Capture the cell that displays the provided text and extract its [x, y] central coordinate. 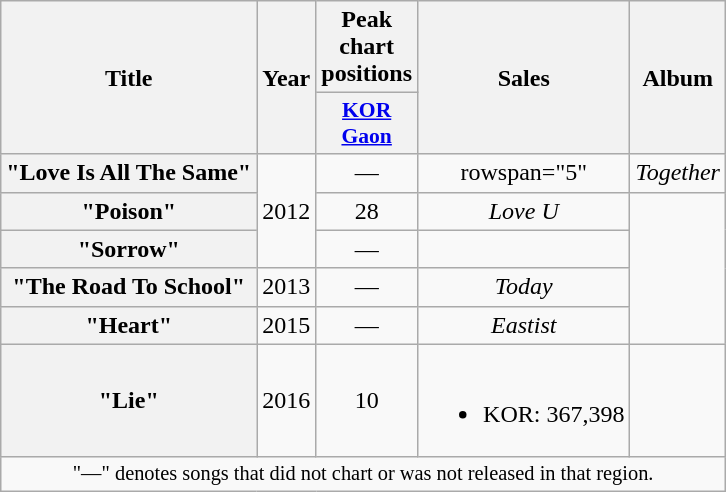
2012 [286, 211]
28 [367, 211]
2016 [286, 400]
Year [286, 78]
Love U [524, 211]
KOR: 367,398 [524, 400]
"Heart" [129, 325]
Album [678, 78]
2013 [286, 287]
"The Road To School" [129, 287]
rowspan="5" [524, 173]
Peak chart positions [367, 47]
"Sorrow" [129, 249]
2015 [286, 325]
10 [367, 400]
Sales [524, 78]
Today [524, 287]
"Lie" [129, 400]
Eastist [524, 325]
Title [129, 78]
"Poison" [129, 211]
"—" denotes songs that did not chart or was not released in that region. [364, 474]
Together [678, 173]
KORGaon [367, 124]
"Love Is All The Same" [129, 173]
